From the cell containing the given text, extract its center point as (x, y) coordinate. 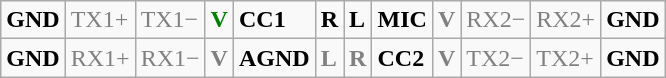
CC2 (402, 58)
AGND (274, 58)
TX2+ (566, 58)
RX2+ (566, 20)
RX2− (496, 20)
CC1 (274, 20)
RX1− (170, 58)
RX1+ (100, 58)
TX1− (170, 20)
TX1+ (100, 20)
MIC (402, 20)
TX2− (496, 58)
